Identify which cell holds the provided text, then report its (X, Y) central coordinate. 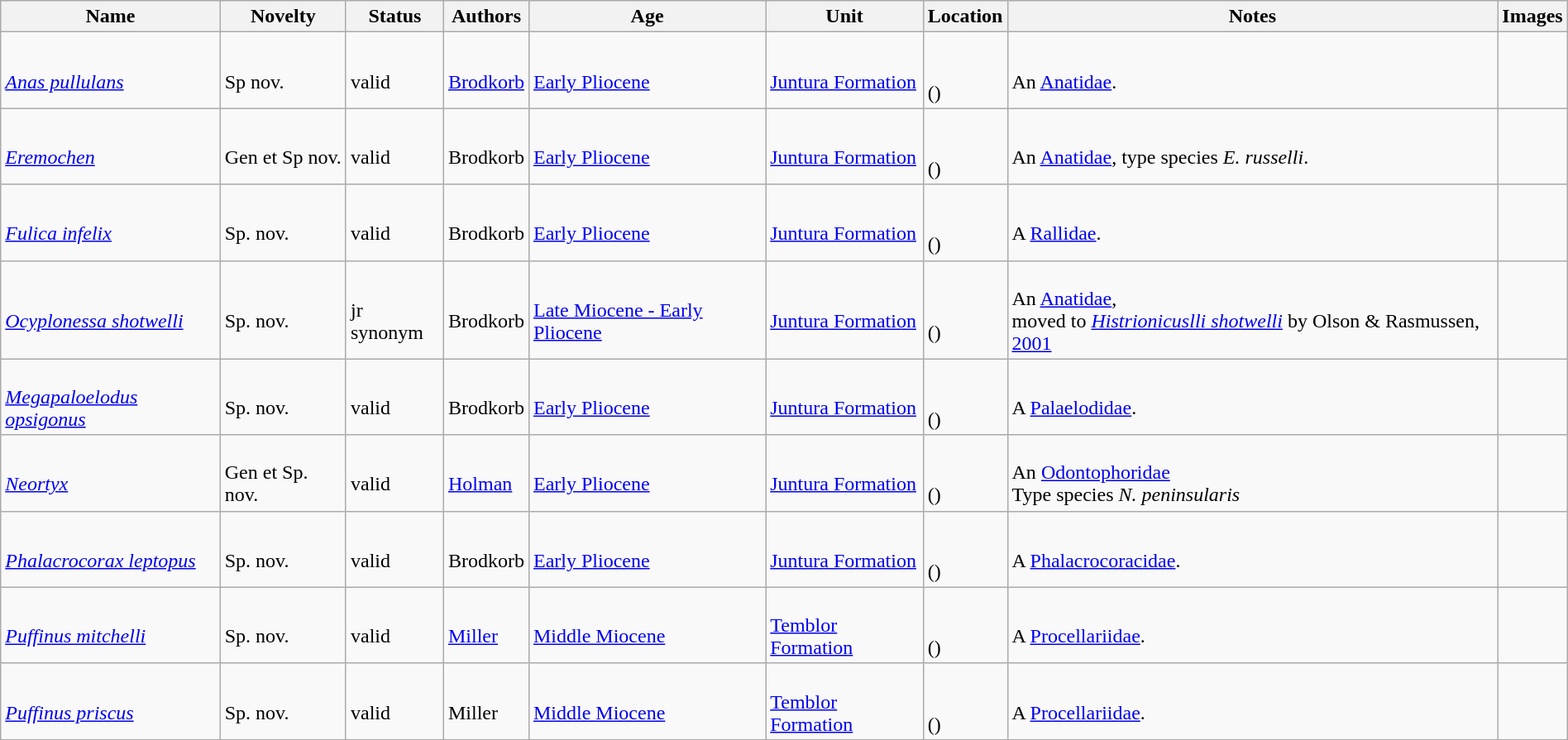
Late Miocene - Early Pliocene (647, 309)
Status (394, 17)
Puffinus mitchelli (111, 625)
Unit (845, 17)
Sp nov. (283, 70)
Neortyx (111, 473)
An Odontophoridae Type species N. peninsularis (1252, 473)
An Anatidae. (1252, 70)
Anas pullulans (111, 70)
A Palaelodidae. (1252, 397)
Gen et Sp. nov. (283, 473)
A Phalacrocoracidae. (1252, 549)
Ocyplonessa shotwelli (111, 309)
Images (1532, 17)
jr synonym (394, 309)
An Anatidae, moved to Histrionicuslli shotwelli by Olson & Rasmussen, 2001 (1252, 309)
Authors (486, 17)
An Anatidae, type species E. russelli. (1252, 146)
Name (111, 17)
A Rallidae. (1252, 222)
Notes (1252, 17)
Puffinus priscus (111, 701)
Fulica infelix (111, 222)
Megapaloelodus opsigonus (111, 397)
Novelty (283, 17)
Age (647, 17)
Location (965, 17)
Eremochen (111, 146)
Holman (486, 473)
Gen et Sp nov. (283, 146)
Phalacrocorax leptopus (111, 549)
